Pinpoint the cell where the given text exists, returning its (X, Y) midpoint coordinate. 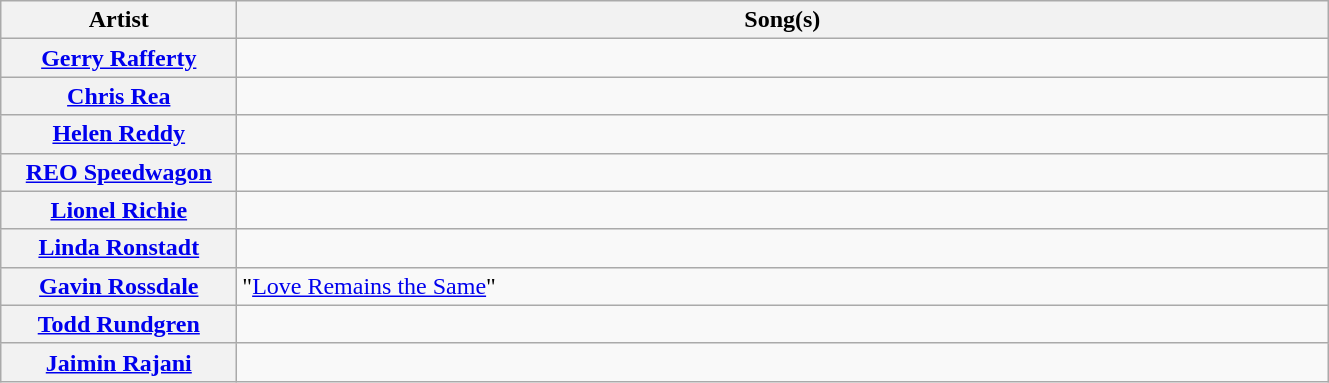
Song(s) (782, 20)
Gerry Rafferty (119, 58)
Todd Rundgren (119, 324)
Lionel Richie (119, 210)
Jaimin Rajani (119, 362)
"Love Remains the Same" (782, 286)
Gavin Rossdale (119, 286)
Linda Ronstadt (119, 248)
REO Speedwagon (119, 172)
Chris Rea (119, 96)
Helen Reddy (119, 134)
Artist (119, 20)
